Locate the cell with the specified text and output its (x, y) center coordinate. 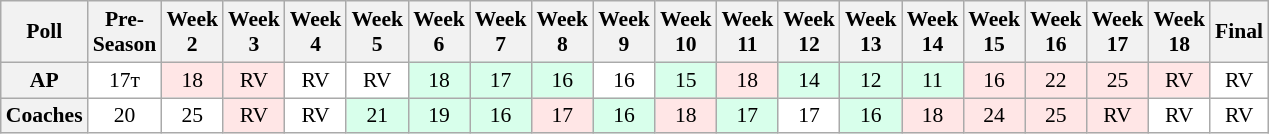
Week6 (439, 32)
15 (686, 80)
Pre-Season (125, 32)
14 (809, 80)
Coaches (44, 116)
Week3 (254, 32)
24 (994, 116)
12 (871, 80)
Final (1239, 32)
20 (125, 116)
Week12 (809, 32)
Week2 (192, 32)
Week8 (562, 32)
Week14 (933, 32)
Week18 (1179, 32)
Week15 (994, 32)
Week9 (624, 32)
Week17 (1118, 32)
19 (439, 116)
11 (933, 80)
Week7 (501, 32)
Week11 (748, 32)
Week4 (316, 32)
17т (125, 80)
22 (1056, 80)
Week10 (686, 32)
Week13 (871, 32)
Week16 (1056, 32)
Poll (44, 32)
Week5 (377, 32)
21 (377, 116)
AP (44, 80)
